Capture the cell that displays the provided text and extract its (X, Y) central coordinate. 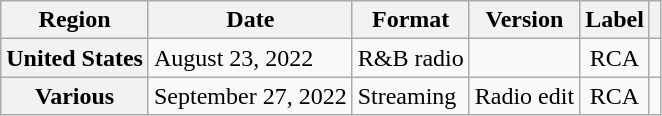
Format (410, 20)
Date (250, 20)
Streaming (410, 96)
Region (75, 20)
Radio edit (524, 96)
United States (75, 58)
Label (615, 20)
Various (75, 96)
September 27, 2022 (250, 96)
August 23, 2022 (250, 58)
Version (524, 20)
R&B radio (410, 58)
